Determine the (X, Y) coordinate at the center of the cell enclosing the given text.  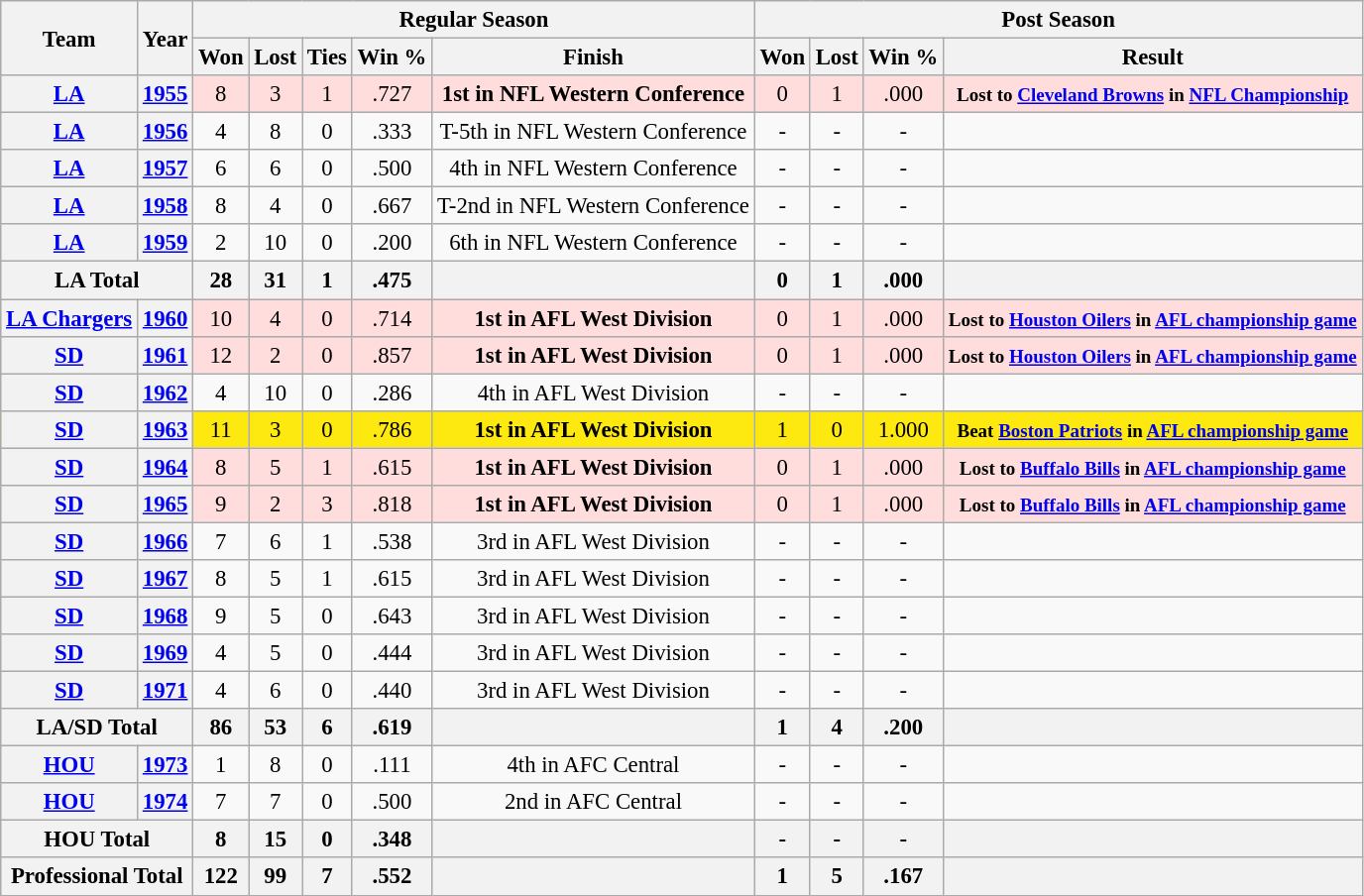
1965 (166, 504)
1.000 (903, 429)
.727 (392, 94)
T-2nd in NFL Western Conference (594, 206)
1971 (166, 691)
.714 (392, 318)
Regular Season (474, 20)
Ties (327, 57)
28 (221, 280)
1966 (166, 541)
.111 (392, 765)
LA Chargers (69, 318)
.552 (392, 877)
LA Total (97, 280)
.286 (392, 392)
122 (221, 877)
.167 (903, 877)
Finish (594, 57)
Beat Boston Patriots in AFL championship game (1152, 429)
4th in AFL West Division (594, 392)
LA/SD Total (97, 728)
.857 (392, 355)
HOU Total (97, 840)
.786 (392, 429)
2nd in AFC Central (594, 802)
4th in AFC Central (594, 765)
Result (1152, 57)
T-5th in NFL Western Conference (594, 132)
.444 (392, 653)
Post Season (1059, 20)
.475 (392, 280)
1956 (166, 132)
.643 (392, 616)
Professional Total (97, 877)
1958 (166, 206)
1968 (166, 616)
1974 (166, 802)
Lost to Cleveland Browns in NFL Championship (1152, 94)
31 (276, 280)
.619 (392, 728)
6th in NFL Western Conference (594, 243)
1964 (166, 467)
99 (276, 877)
1973 (166, 765)
1962 (166, 392)
Team (69, 38)
.667 (392, 206)
1957 (166, 168)
11 (221, 429)
.333 (392, 132)
1959 (166, 243)
.440 (392, 691)
1955 (166, 94)
1969 (166, 653)
15 (276, 840)
.348 (392, 840)
1st in NFL Western Conference (594, 94)
Year (166, 38)
.818 (392, 504)
4th in NFL Western Conference (594, 168)
1967 (166, 579)
1961 (166, 355)
1960 (166, 318)
.538 (392, 541)
86 (221, 728)
12 (221, 355)
1963 (166, 429)
53 (276, 728)
